For the text-containing cell, return its midpoint in (x, y) coordinate format. 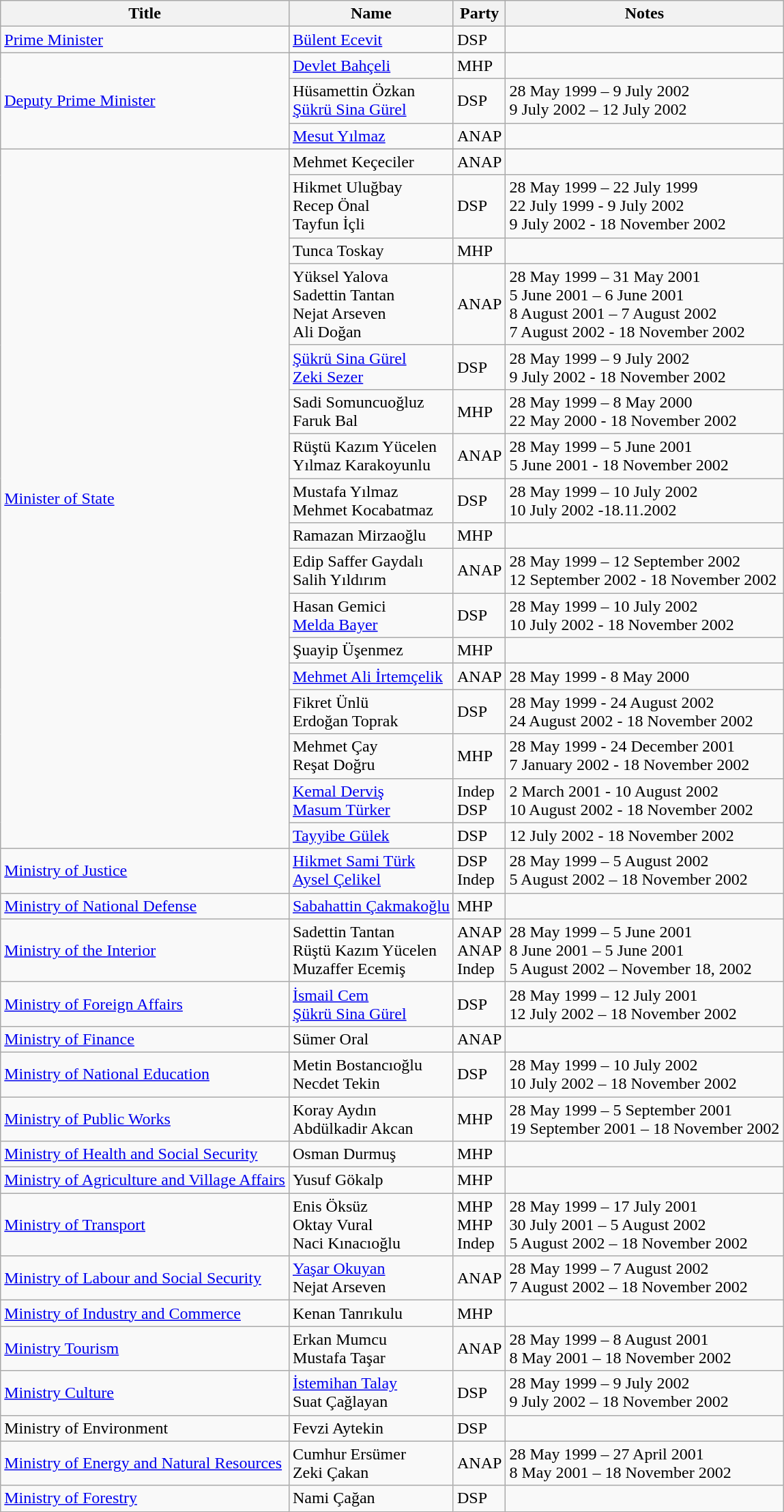
28 May 1999 – 5 September 200119 September 2001 – 18 November 2002 (644, 1118)
Hasan GemiciMelda Bayer (371, 616)
28 May 1999 - 8 May 2000 (644, 676)
Nami Çağan (371, 1498)
Kemal DervişMasum Türker (371, 800)
28 May 1999 – 22 July 199922 July 1999 - 9 July 20029 July 2002 - 18 November 2002 (644, 206)
Tunca Toskay (371, 251)
28 May 1999 - 24 August 200224 August 2002 - 18 November 2002 (644, 711)
Ministry of Finance (145, 1039)
Ministry of Energy and Natural Resources (145, 1464)
28 May 1999 – 10 July 200210 July 2002 -18.11.2002 (644, 500)
Koray AydınAbdülkadir Akcan (371, 1118)
Enis ÖksüzOktay VuralNaci Kınacıoğlu (371, 1225)
28 May 1999 – 9 July 20029 July 2002 – 18 November 2002 (644, 1393)
IndepDSP (479, 800)
28 May 1999 – 10 July 200210 July 2002 – 18 November 2002 (644, 1074)
Prime Minister (145, 40)
2 March 2001 - 10 August 200210 August 2002 - 18 November 2002 (644, 800)
Yüksel YalovaSadettin TantanNejat ArsevenAli Doğan (371, 304)
Ministry of Labour and Social Security (145, 1278)
ANAPANAPIndep (479, 950)
Mehmet Keçeciler (371, 162)
Ministry Culture (145, 1393)
Şükrü Sina GürelZeki Sezer (371, 367)
Ministry Tourism (145, 1349)
İstemihan TalaySuat Çağlayan (371, 1393)
Ministry of National Defense (145, 906)
Ministry of Environment (145, 1428)
28 May 1999 – 17 July 200130 July 2001 – 5 August 20025 August 2002 – 18 November 2002 (644, 1225)
Mesut Yılmaz (371, 136)
Party (479, 14)
Ministry of National Education (145, 1074)
Mustafa YılmazMehmet Kocabatmaz (371, 500)
28 May 1999 – 10 July 200210 July 2002 - 18 November 2002 (644, 616)
Erkan MumcuMustafa Taşar (371, 1349)
28 May 1999 – 5 June 20015 June 2001 - 18 November 2002 (644, 456)
28 May 1999 – 5 June 20018 June 2001 – 5 June 20015 August 2002 – November 18, 2002 (644, 950)
Yaşar OkuyanNejat Arseven (371, 1278)
Sadettin TantanRüştü Kazım YücelenMuzaffer Ecemiş (371, 950)
Ministry of Transport (145, 1225)
Tayyibe Gülek (371, 836)
Ministry of Industry and Commerce (145, 1313)
Sadi SomuncuoğluzFaruk Bal (371, 411)
Rüştü Kazım YücelenYılmaz Karakoyunlu (371, 456)
Fevzi Aytekin (371, 1428)
28 May 1999 – 12 July 200112 July 2002 – 18 November 2002 (644, 1003)
28 May 1999 – 31 May 20015 June 2001 – 6 June 20018 August 2001 – 7 August 20027 August 2002 - 18 November 2002 (644, 304)
Kenan Tanrıkulu (371, 1313)
Name (371, 14)
Minister of State (145, 498)
Ramazan Mirzaoğlu (371, 536)
MHPMHPIndep (479, 1225)
28 May 1999 – 27 April 20018 May 2001 – 18 November 2002 (644, 1464)
Edip Saffer GaydalıSalih Yıldırım (371, 571)
DSPIndep (479, 871)
Hüsamettin ÖzkanŞükrü Sina Gürel (371, 101)
Ministry of Public Works (145, 1118)
12 July 2002 - 18 November 2002 (644, 836)
28 May 1999 – 5 August 20025 August 2002 – 18 November 2002 (644, 871)
Ministry of Forestry (145, 1498)
Fikret ÜnlüErdoğan Toprak (371, 711)
Şuayip Üşenmez (371, 651)
28 May 1999 – 8 August 20018 May 2001 – 18 November 2002 (644, 1349)
İsmail CemŞükrü Sina Gürel (371, 1003)
Ministry of Agriculture and Village Affairs (145, 1180)
Ministry of Health and Social Security (145, 1154)
Ministry of Foreign Affairs (145, 1003)
Sümer Oral (371, 1039)
Yusuf Gökalp (371, 1180)
Osman Durmuş (371, 1154)
Hikmet Sami TürkAysel Çelikel (371, 871)
28 May 1999 – 8 May 200022 May 2000 - 18 November 2002 (644, 411)
Ministry of Justice (145, 871)
Sabahattin Çakmakoğlu (371, 906)
Hikmet UluğbayRecep ÖnalTayfun İçli (371, 206)
Cumhur ErsümerZeki Çakan (371, 1464)
Notes (644, 14)
Bülent Ecevit (371, 40)
Deputy Prime Minister (145, 101)
Ministry of the Interior (145, 950)
Metin BostancıoğluNecdet Tekin (371, 1074)
28 May 1999 – 9 July 20029 July 2002 – 12 July 2002 (644, 101)
Title (145, 14)
28 May 1999 - 24 December 20017 January 2002 - 18 November 2002 (644, 756)
28 May 1999 – 7 August 20027 August 2002 – 18 November 2002 (644, 1278)
28 May 1999 – 12 September 200212 September 2002 - 18 November 2002 (644, 571)
28 May 1999 – 9 July 20029 July 2002 - 18 November 2002 (644, 367)
Devlet Bahçeli (371, 66)
Mehmet Ali İrtemçelik (371, 676)
Mehmet ÇayReşat Doğru (371, 756)
